Identify which cell holds the provided text, then report its (X, Y) central coordinate. 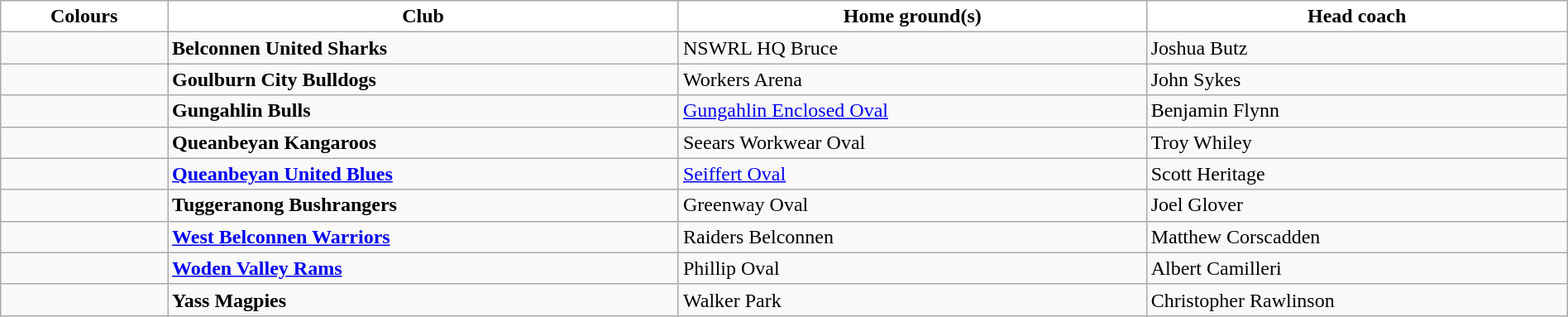
Phillip Oval (912, 268)
Scott Heritage (1356, 174)
Greenway Oval (912, 205)
Club (423, 17)
Goulburn City Bulldogs (423, 79)
Troy Whiley (1356, 142)
West Belconnen Warriors (423, 237)
Walker Park (912, 300)
Colours (84, 17)
Raiders Belconnen (912, 237)
Seears Workwear Oval (912, 142)
NSWRL HQ Bruce (912, 48)
Woden Valley Rams (423, 268)
Matthew Corscadden (1356, 237)
John Sykes (1356, 79)
Tuggeranong Bushrangers (423, 205)
Seiffert Oval (912, 174)
Christopher Rawlinson (1356, 300)
Benjamin Flynn (1356, 111)
Queanbeyan Kangaroos (423, 142)
Joshua Butz (1356, 48)
Home ground(s) (912, 17)
Gungahlin Enclosed Oval (912, 111)
Head coach (1356, 17)
Queanbeyan United Blues (423, 174)
Workers Arena (912, 79)
Joel Glover (1356, 205)
Gungahlin Bulls (423, 111)
Yass Magpies (423, 300)
Belconnen United Sharks (423, 48)
Albert Camilleri (1356, 268)
